Extract the [x, y] coordinate from the center of the cell holding the provided text.  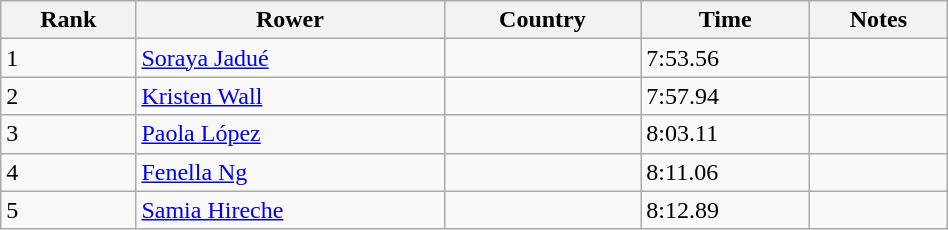
1 [68, 58]
8:12.89 [726, 210]
Kristen Wall [290, 96]
Fenella Ng [290, 172]
5 [68, 210]
3 [68, 134]
7:57.94 [726, 96]
Country [542, 20]
Rank [68, 20]
7:53.56 [726, 58]
4 [68, 172]
8:03.11 [726, 134]
Notes [878, 20]
Rower [290, 20]
2 [68, 96]
8:11.06 [726, 172]
Paola López [290, 134]
Samia Hireche [290, 210]
Time [726, 20]
Soraya Jadué [290, 58]
